Detect which cell encompasses the target text, then output its (X, Y) center coordinate. 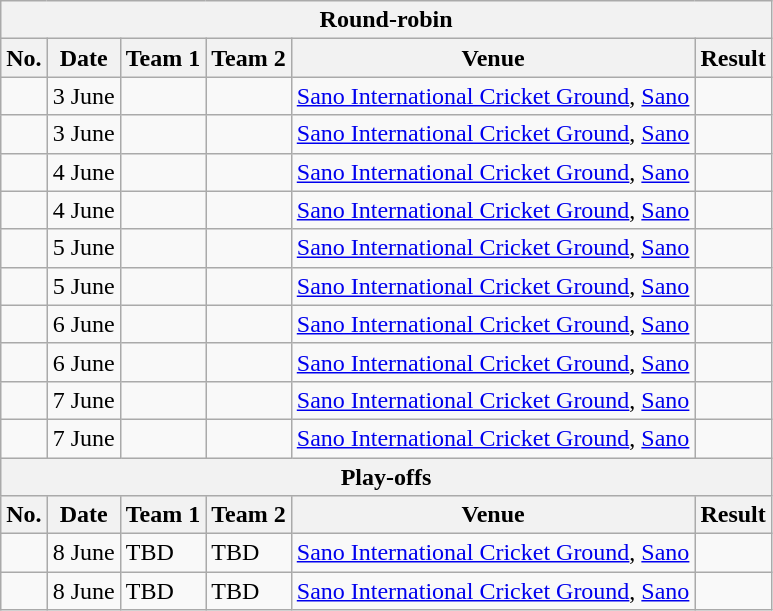
Play-offs (386, 477)
Round-robin (386, 20)
